Output the (X, Y) coordinate of the center of the cell containing the given text.  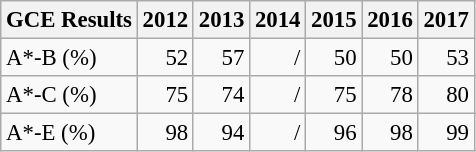
A*-C (%) (70, 95)
2015 (334, 20)
96 (334, 133)
52 (165, 58)
2016 (390, 20)
2013 (221, 20)
74 (221, 95)
2012 (165, 20)
80 (446, 95)
57 (221, 58)
A*-E (%) (70, 133)
2017 (446, 20)
2014 (278, 20)
53 (446, 58)
GCE Results (70, 20)
78 (390, 95)
94 (221, 133)
A*-B (%) (70, 58)
99 (446, 133)
